Output the (X, Y) coordinate of the center of the cell containing the given text.  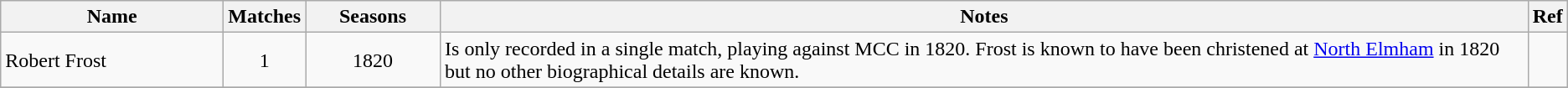
Notes (985, 17)
Matches (265, 17)
1 (265, 60)
1820 (374, 60)
Name (112, 17)
Robert Frost (112, 60)
Seasons (374, 17)
Ref (1548, 17)
